Capture the cell that displays the provided text and extract its (X, Y) central coordinate. 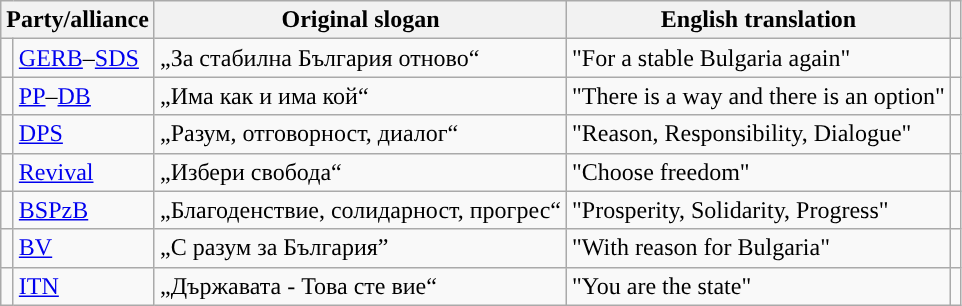
BSPzB (84, 210)
„С разум за България” (360, 248)
BV (84, 248)
"Prosperity, Solidarity, Progress" (759, 210)
"For a stable Bulgaria again" (759, 58)
ITN (84, 286)
English translation (759, 20)
„Има как и има кой“ (360, 96)
„Разум, отговорност, диалог“ (360, 134)
Original slogan (360, 20)
"There is a way and there is an option" (759, 96)
DPS (84, 134)
PP–DB (84, 96)
"Reason, Responsibility, Dialogue" (759, 134)
GERB–SDS (84, 58)
„Благоденствие, солидарност, прогрес“ (360, 210)
„Държавата - Това сте вие“ (360, 286)
„За стабилна България отново“ (360, 58)
Party/alliance (78, 20)
"With reason for Bulgaria" (759, 248)
"Choose freedom" (759, 172)
Revival (84, 172)
"You are the state" (759, 286)
„Избери свобода“ (360, 172)
